Identify which cell holds the provided text, then report its [X, Y] central coordinate. 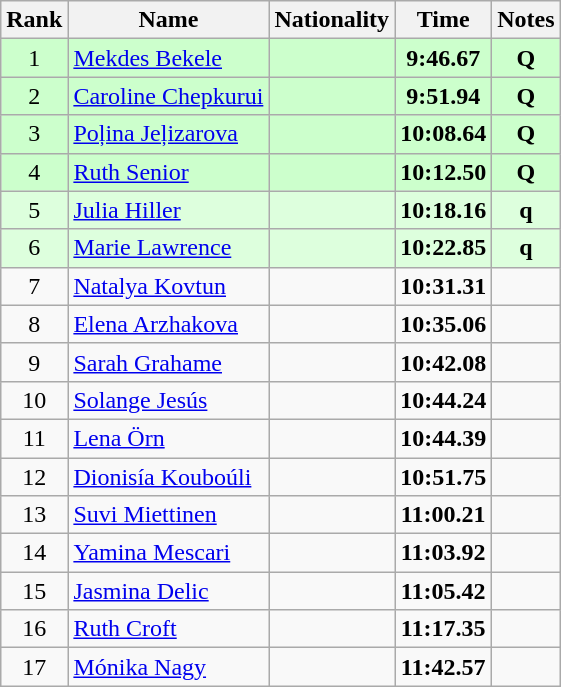
Notes [526, 20]
Poļina Jeļizarova [168, 134]
Marie Lawrence [168, 248]
Mekdes Bekele [168, 58]
6 [34, 248]
Solange Jesús [168, 400]
10:35.06 [444, 324]
13 [34, 515]
Time [444, 20]
12 [34, 477]
1 [34, 58]
10:42.08 [444, 362]
Name [168, 20]
2 [34, 96]
Natalya Kovtun [168, 286]
4 [34, 172]
10:44.39 [444, 438]
9:46.67 [444, 58]
15 [34, 591]
11:05.42 [444, 591]
10:08.64 [444, 134]
Dionisía Kouboúli [168, 477]
11:03.92 [444, 553]
10:44.24 [444, 400]
Sarah Grahame [168, 362]
Ruth Croft [168, 629]
11:17.35 [444, 629]
8 [34, 324]
Suvi Miettinen [168, 515]
Lena Örn [168, 438]
11:42.57 [444, 667]
Elena Arzhakova [168, 324]
Nationality [332, 20]
9:51.94 [444, 96]
10:31.31 [444, 286]
Yamina Mescari [168, 553]
10 [34, 400]
Rank [34, 20]
10:51.75 [444, 477]
Ruth Senior [168, 172]
9 [34, 362]
10:18.16 [444, 210]
Jasmina Delic [168, 591]
Caroline Chepkurui [168, 96]
17 [34, 667]
16 [34, 629]
14 [34, 553]
11:00.21 [444, 515]
3 [34, 134]
5 [34, 210]
Julia Hiller [168, 210]
10:22.85 [444, 248]
10:12.50 [444, 172]
Mónika Nagy [168, 667]
7 [34, 286]
11 [34, 438]
